Extract the [x, y] coordinate from the center of the cell holding the provided text.  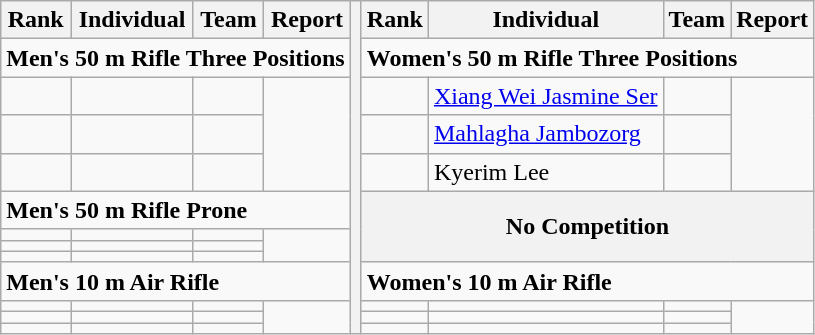
Women's 50 m Rifle Three Positions [587, 58]
No Competition [587, 226]
Kyerim Lee [546, 172]
Xiang Wei Jasmine Ser [546, 96]
Mahlagha Jambozorg [546, 134]
Men's 50 m Rifle Prone [176, 210]
Men's 10 m Air Rifle [176, 281]
Men's 50 m Rifle Three Positions [176, 58]
Women's 10 m Air Rifle [587, 281]
